For the text-containing cell, return its midpoint in (x, y) coordinate format. 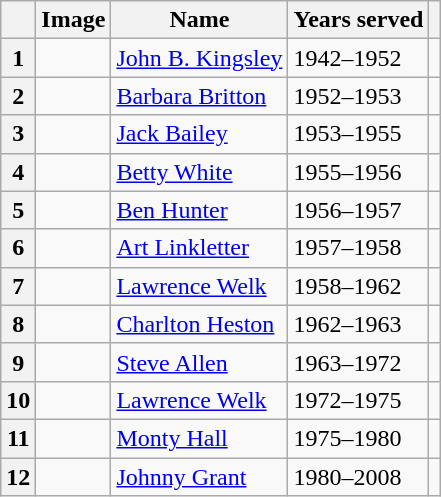
Name (200, 20)
1952–1953 (358, 96)
1953–1955 (358, 134)
Johnny Grant (200, 477)
5 (18, 210)
1962–1963 (358, 324)
Art Linkletter (200, 248)
Steve Allen (200, 362)
1957–1958 (358, 248)
8 (18, 324)
John B. Kingsley (200, 58)
11 (18, 438)
10 (18, 400)
Charlton Heston (200, 324)
Image (74, 20)
1958–1962 (358, 286)
1956–1957 (358, 210)
Years served (358, 20)
1 (18, 58)
7 (18, 286)
Ben Hunter (200, 210)
12 (18, 477)
Monty Hall (200, 438)
1942–1952 (358, 58)
Betty White (200, 172)
1980–2008 (358, 477)
3 (18, 134)
1955–1956 (358, 172)
4 (18, 172)
9 (18, 362)
Jack Bailey (200, 134)
2 (18, 96)
6 (18, 248)
1975–1980 (358, 438)
1963–1972 (358, 362)
Barbara Britton (200, 96)
1972–1975 (358, 400)
